Identify which cell holds the provided text, then report its (X, Y) central coordinate. 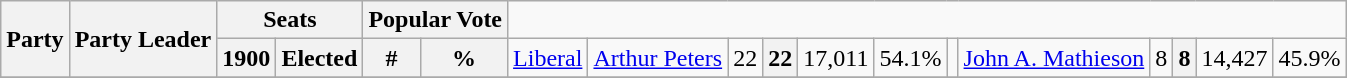
17,011 (836, 58)
Popular Vote (436, 20)
% (464, 58)
45.9% (1310, 58)
Seats (290, 20)
1900 (246, 58)
14,427 (1234, 58)
Party (35, 39)
# (392, 58)
54.1% (910, 58)
Arthur Peters (658, 58)
John A. Mathieson (1054, 58)
Party Leader (143, 39)
Elected (320, 58)
Liberal (548, 58)
